Find where the given text appears and provide that cell's center as [x, y] coordinate. 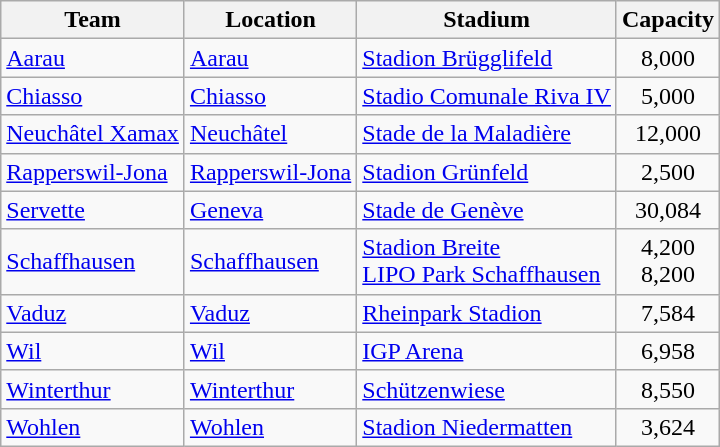
3,624 [668, 427]
Neuchâtel [270, 134]
4,2008,200 [668, 262]
5,000 [668, 96]
Stadio Comunale Riva IV [487, 96]
Stadion BreiteLIPO Park Schaffhausen [487, 262]
12,000 [668, 134]
7,584 [668, 313]
8,000 [668, 58]
Stadium [487, 20]
Rheinpark Stadion [487, 313]
Stadion Brügglifeld [487, 58]
Stade de Genève [487, 210]
8,550 [668, 389]
Stadion Niedermatten [487, 427]
Stadion Grünfeld [487, 172]
30,084 [668, 210]
Team [93, 20]
IGP Arena [487, 351]
Servette [93, 210]
Capacity [668, 20]
Schützenwiese [487, 389]
Stade de la Maladière [487, 134]
6,958 [668, 351]
Neuchâtel Xamax [93, 134]
Location [270, 20]
Geneva [270, 210]
2,500 [668, 172]
